Find where the given text appears and provide that cell's center as [x, y] coordinate. 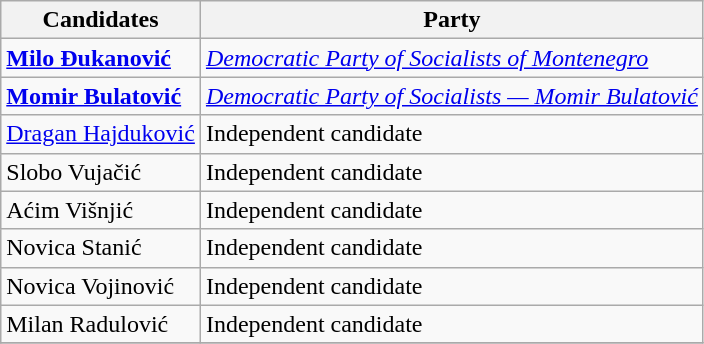
Milo Đukanović [101, 58]
Aćim Višnjić [101, 210]
Democratic Party of Socialists — Momir Bulatović [452, 96]
Democratic Party of Socialists of Montenegro [452, 58]
Momir Bulatović [101, 96]
Novica Vojinović [101, 286]
Dragan Hajduković [101, 134]
Novica Stanić [101, 248]
Candidates [101, 20]
Milan Radulović [101, 324]
Slobo Vujačić [101, 172]
Party [452, 20]
